Output the (x, y) coordinate of the center of the cell containing the given text.  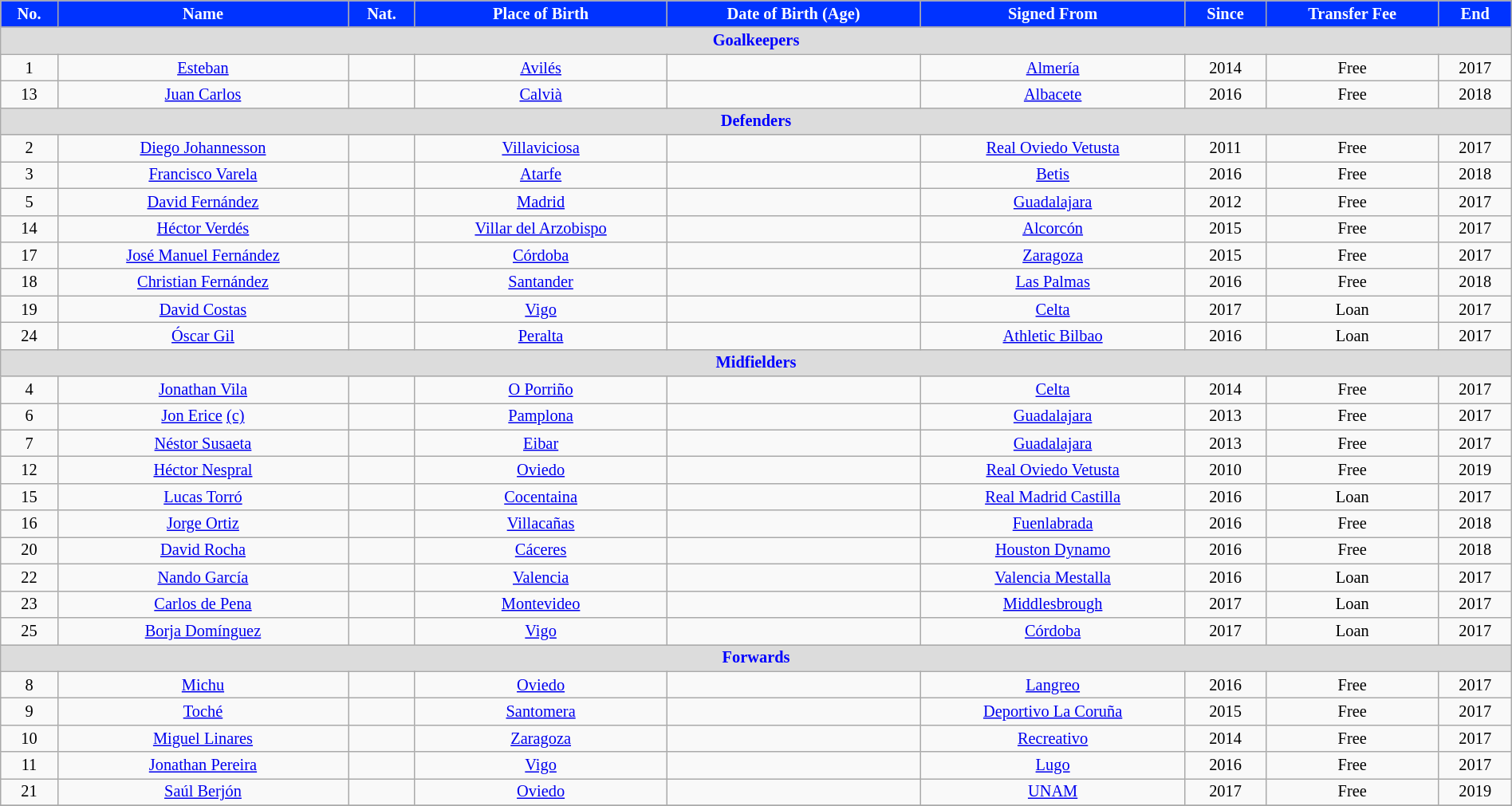
O Porriño (541, 390)
Nando García (203, 577)
Lucas Torró (203, 497)
Middlesbrough (1053, 604)
2011 (1225, 148)
Nat. (382, 14)
Lugo (1053, 765)
15 (30, 497)
Almería (1053, 68)
David Rocha (203, 550)
David Costas (203, 309)
Esteban (203, 68)
14 (30, 229)
End (1475, 14)
24 (30, 336)
Saúl Berjón (203, 792)
Villacañas (541, 524)
Langreo (1053, 685)
Madrid (541, 202)
21 (30, 792)
UNAM (1053, 792)
23 (30, 604)
Las Palmas (1053, 282)
Goalkeepers (756, 41)
17 (30, 255)
1 (30, 68)
Toché (203, 711)
Houston Dynamo (1053, 550)
2 (30, 148)
Real Madrid Castilla (1053, 497)
Santander (541, 282)
Pamplona (541, 416)
Place of Birth (541, 14)
Carlos de Pena (203, 604)
25 (30, 631)
Diego Johannesson (203, 148)
Forwards (756, 658)
Cocentaina (541, 497)
18 (30, 282)
3 (30, 175)
Juan Carlos (203, 94)
11 (30, 765)
Villar del Arzobispo (541, 229)
Midfielders (756, 363)
2012 (1225, 202)
No. (30, 14)
20 (30, 550)
Villaviciosa (541, 148)
16 (30, 524)
Calvià (541, 94)
2010 (1225, 470)
Christian Fernández (203, 282)
12 (30, 470)
Eibar (541, 443)
19 (30, 309)
Jonathan Vila (203, 390)
Defenders (756, 121)
David Fernández (203, 202)
Transfer Fee (1353, 14)
8 (30, 685)
13 (30, 94)
Montevideo (541, 604)
Óscar Gil (203, 336)
10 (30, 738)
Deportivo La Coruña (1053, 711)
5 (30, 202)
Atarfe (541, 175)
Name (203, 14)
Betis (1053, 175)
Valencia Mestalla (1053, 577)
Miguel Linares (203, 738)
Francisco Varela (203, 175)
22 (30, 577)
Héctor Nespral (203, 470)
Fuenlabrada (1053, 524)
Jorge Ortiz (203, 524)
Jon Erice (c) (203, 416)
Valencia (541, 577)
Héctor Verdés (203, 229)
Recreativo (1053, 738)
Athletic Bilbao (1053, 336)
Signed From (1053, 14)
Alcorcón (1053, 229)
Avilés (541, 68)
Cáceres (541, 550)
Albacete (1053, 94)
Santomera (541, 711)
7 (30, 443)
4 (30, 390)
9 (30, 711)
Borja Domínguez (203, 631)
Néstor Susaeta (203, 443)
Michu (203, 685)
Peralta (541, 336)
Date of Birth (Age) (793, 14)
Jonathan Pereira (203, 765)
6 (30, 416)
José Manuel Fernández (203, 255)
Since (1225, 14)
